Find where the given text appears and provide that cell's center as (x, y) coordinate. 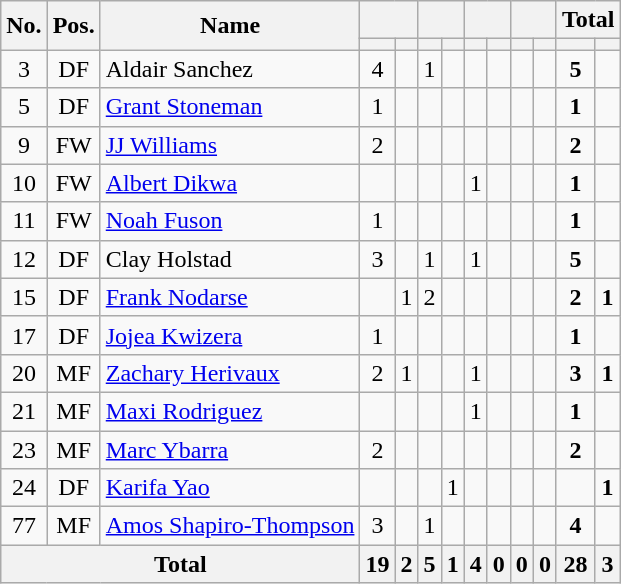
21 (24, 411)
10 (24, 183)
Amos Shapiro-Thompson (230, 526)
Albert Dikwa (230, 183)
No. (24, 26)
24 (24, 488)
Noah Fuson (230, 221)
77 (24, 526)
Zachary Herivaux (230, 373)
Aldair Sanchez (230, 69)
9 (24, 145)
20 (24, 373)
Marc Ybarra (230, 449)
17 (24, 335)
Name (230, 26)
Grant Stoneman (230, 107)
11 (24, 221)
28 (575, 564)
19 (378, 564)
15 (24, 297)
23 (24, 449)
Pos. (74, 26)
Clay Holstad (230, 259)
Jojea Kwizera (230, 335)
Maxi Rodriguez (230, 411)
Frank Nodarse (230, 297)
12 (24, 259)
Karifa Yao (230, 488)
JJ Williams (230, 145)
